Capture the cell that displays the provided text and extract its (X, Y) central coordinate. 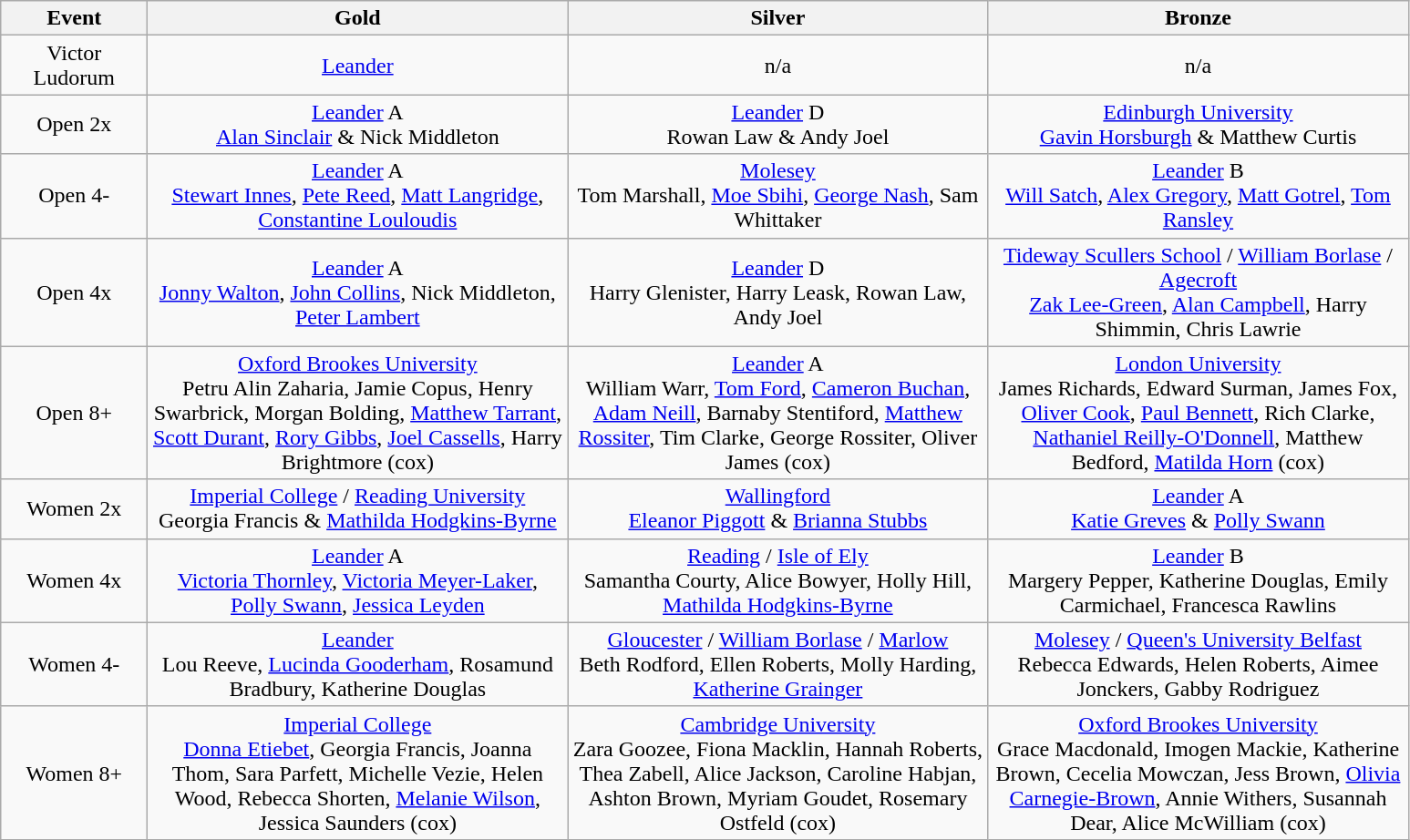
Leander AVictoria Thornley, Victoria Meyer-Laker, Polly Swann, Jessica Leyden (357, 580)
Leander A Alan Sinclair & Nick Middleton (357, 124)
Tideway Scullers School / William Borlase / Agecroft Zak Lee-Green, Alan Campbell, Harry Shimmin, Chris Lawrie (1198, 292)
Molesey / Queen's University BelfastRebecca Edwards, Helen Roberts, Aimee Jonckers, Gabby Rodriguez (1198, 664)
Leander DRowan Law & Andy Joel (778, 124)
Women 2x (75, 508)
Leander B Will Satch, Alex Gregory, Matt Gotrel, Tom Ransley (1198, 196)
Event (75, 18)
Leander (357, 66)
Reading / Isle of ElySamantha Courty, Alice Bowyer, Holly Hill, Mathilda Hodgkins-Byrne (778, 580)
Women 4x (75, 580)
Silver (778, 18)
Open 4x (75, 292)
Leander A William Warr, Tom Ford, Cameron Buchan, Adam Neill, Barnaby Stentiford, Matthew Rossiter, Tim Clarke, George Rossiter, Oliver James (cox) (778, 413)
Gloucester / William Borlase / Marlow Beth Rodford, Ellen Roberts, Molly Harding, Katherine Grainger (778, 664)
Molesey Tom Marshall, Moe Sbihi, George Nash, Sam Whittaker (778, 196)
Edinburgh UniversityGavin Horsburgh & Matthew Curtis (1198, 124)
Leander B Margery Pepper, Katherine Douglas, Emily Carmichael, Francesca Rawlins (1198, 580)
Imperial College / Reading University Georgia Francis & Mathilda Hodgkins-Byrne (357, 508)
Leander Lou Reeve, Lucinda Gooderham, Rosamund Bradbury, Katherine Douglas (357, 664)
Bronze (1198, 18)
Women 4- (75, 664)
Women 8+ (75, 773)
Gold (357, 18)
Open 8+ (75, 413)
Victor Ludorum (75, 66)
Open 2x (75, 124)
Leander D Harry Glenister, Harry Leask, Rowan Law, Andy Joel (778, 292)
Open 4- (75, 196)
Leander A Katie Greves & Polly Swann (1198, 508)
Leander AStewart Innes, Pete Reed, Matt Langridge, Constantine Louloudis (357, 196)
WallingfordEleanor Piggott & Brianna Stubbs (778, 508)
Leander AJonny Walton, John Collins, Nick Middleton, Peter Lambert (357, 292)
